Output the (X, Y) coordinate of the center of the cell containing the given text.  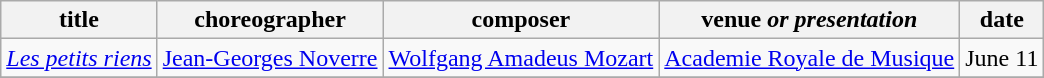
Les petits riens (79, 58)
Jean-Georges Noverre (270, 58)
Wolfgang Amadeus Mozart (521, 58)
composer (521, 20)
June 11 (1002, 58)
date (1002, 20)
venue or presentation (810, 20)
Academie Royale de Musique (810, 58)
choreographer (270, 20)
title (79, 20)
